Pinpoint the cell where the given text exists, returning its (x, y) midpoint coordinate. 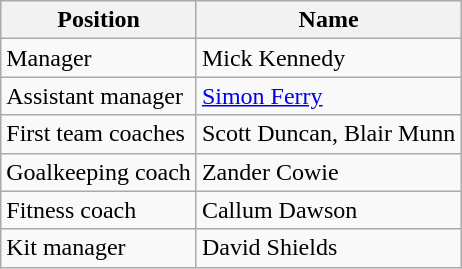
Kit manager (99, 248)
Fitness coach (99, 210)
Mick Kennedy (328, 58)
Scott Duncan, Blair Munn (328, 134)
Assistant manager (99, 96)
Manager (99, 58)
Name (328, 20)
Simon Ferry (328, 96)
First team coaches (99, 134)
Callum Dawson (328, 210)
Zander Cowie (328, 172)
Position (99, 20)
David Shields (328, 248)
Goalkeeping coach (99, 172)
